Scan for the cell matching the given text and deliver its [x, y] coordinate at center. 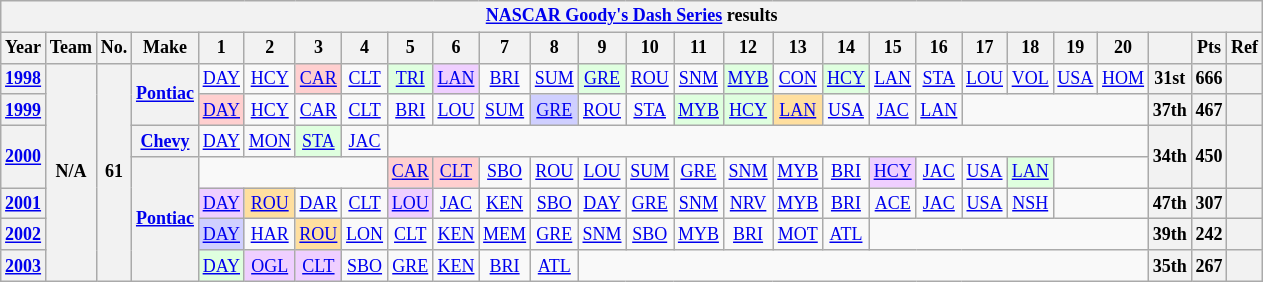
Pts [1209, 48]
TRI [410, 78]
16 [939, 48]
MOT [798, 234]
37th [1170, 110]
18 [1030, 48]
9 [602, 48]
NRV [748, 204]
6 [456, 48]
No. [114, 48]
2001 [24, 204]
2 [270, 48]
11 [699, 48]
8 [554, 48]
61 [114, 172]
HAR [270, 234]
12 [748, 48]
467 [1209, 110]
Chevy [166, 140]
47th [1170, 204]
DAR [318, 204]
5 [410, 48]
ACE [892, 204]
450 [1209, 156]
LON [365, 234]
NSH [1030, 204]
Team [70, 48]
VOL [1030, 78]
1999 [24, 110]
CON [798, 78]
2003 [24, 266]
Make [166, 48]
2000 [24, 156]
7 [505, 48]
4 [365, 48]
19 [1076, 48]
13 [798, 48]
NASCAR Goody's Dash Series results [632, 16]
31st [1170, 78]
1 [221, 48]
39th [1170, 234]
2002 [24, 234]
MON [270, 140]
34th [1170, 156]
14 [846, 48]
Year [24, 48]
307 [1209, 204]
10 [650, 48]
1998 [24, 78]
15 [892, 48]
HOM [1124, 78]
N/A [70, 172]
17 [985, 48]
Ref [1245, 48]
242 [1209, 234]
OGL [270, 266]
3 [318, 48]
MEM [505, 234]
35th [1170, 266]
267 [1209, 266]
666 [1209, 78]
20 [1124, 48]
